Extract the (x, y) coordinate from the center of the cell holding the provided text.  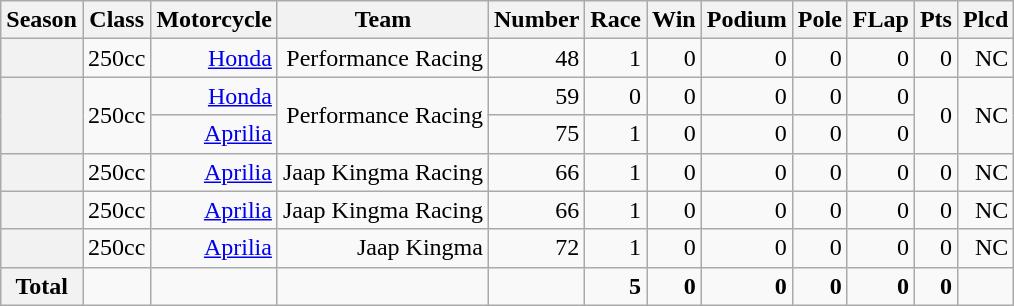
Number (536, 20)
59 (536, 96)
Pole (820, 20)
5 (616, 286)
Race (616, 20)
Jaap Kingma (382, 248)
Podium (746, 20)
Win (674, 20)
75 (536, 134)
Class (116, 20)
Season (42, 20)
72 (536, 248)
Team (382, 20)
Total (42, 286)
Plcd (985, 20)
48 (536, 58)
Motorcycle (214, 20)
Pts (936, 20)
FLap (880, 20)
